Scan for the cell matching the given text and deliver its [X, Y] coordinate at center. 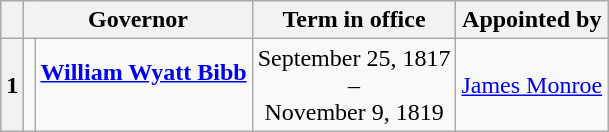
Appointed by [532, 20]
James Monroe [532, 85]
William Wyatt Bibb [144, 85]
Governor [138, 20]
Term in office [354, 20]
September 25, 1817–November 9, 1819 [354, 85]
1 [12, 85]
